Pinpoint the cell where the given text exists, returning its [x, y] midpoint coordinate. 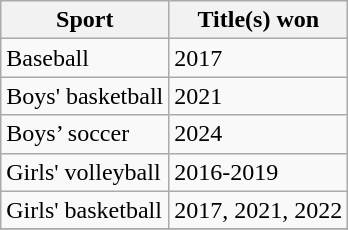
2024 [258, 134]
Boys' basketball [85, 96]
Girls' basketball [85, 210]
Baseball [85, 58]
2017, 2021, 2022 [258, 210]
Boys’ soccer [85, 134]
Girls' volleyball [85, 172]
Sport [85, 20]
Title(s) won [258, 20]
2017 [258, 58]
2021 [258, 96]
2016-2019 [258, 172]
